From the cell containing the given text, extract its center point as [x, y] coordinate. 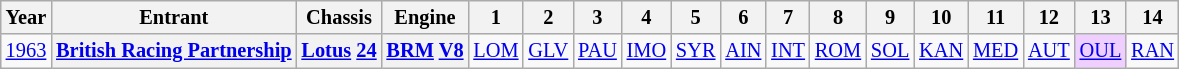
12 [1049, 17]
Chassis [338, 17]
6 [743, 17]
INT [788, 51]
RAN [1152, 51]
9 [890, 17]
10 [941, 17]
Entrant [174, 17]
MED [996, 51]
BRM V8 [426, 51]
SOL [890, 51]
British Racing Partnership [174, 51]
13 [1101, 17]
GLV [548, 51]
14 [1152, 17]
SYR [696, 51]
8 [838, 17]
3 [598, 17]
2 [548, 17]
PAU [598, 51]
11 [996, 17]
AIN [743, 51]
AUT [1049, 51]
7 [788, 17]
IMO [646, 51]
5 [696, 17]
Engine [426, 17]
4 [646, 17]
1 [496, 17]
OUL [1101, 51]
1963 [26, 51]
ROM [838, 51]
Lotus 24 [338, 51]
KAN [941, 51]
Year [26, 17]
LOM [496, 51]
